From the cell containing the given text, extract its center point as [x, y] coordinate. 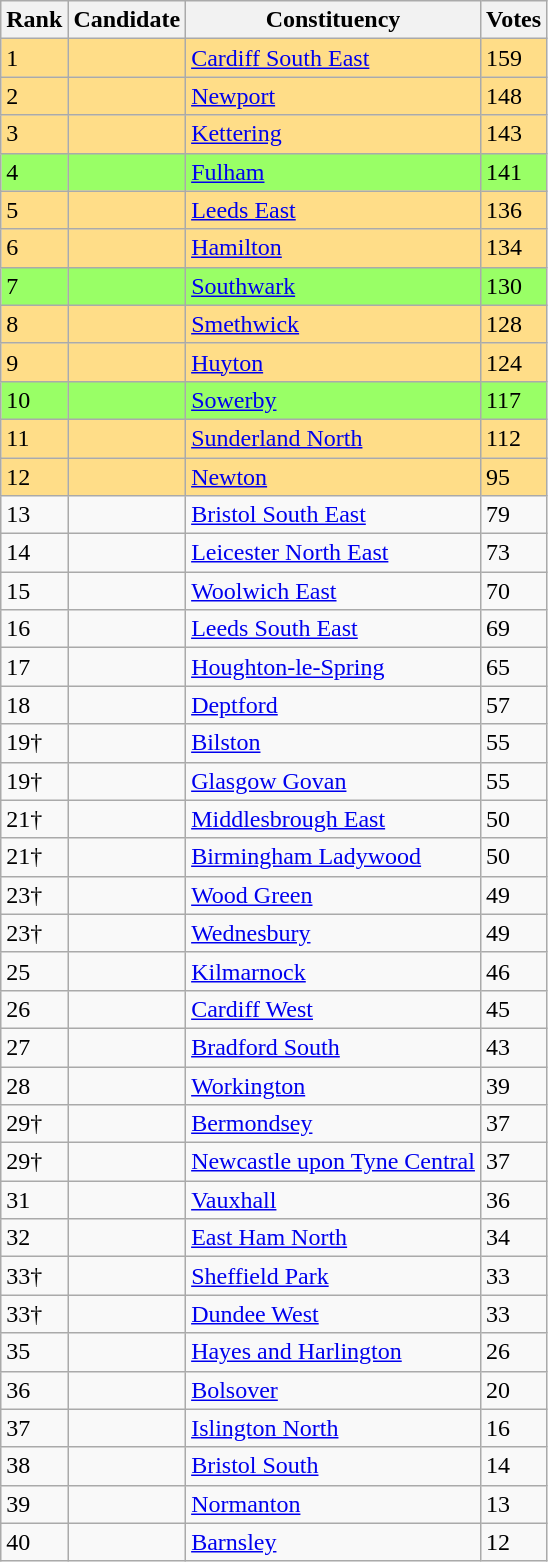
Hamilton [334, 248]
3 [34, 134]
Cardiff West [334, 1009]
Houghton-le-Spring [334, 667]
Bristol South East [334, 515]
Leicester North East [334, 553]
141 [513, 172]
46 [513, 971]
Leeds East [334, 210]
Islington North [334, 1428]
Birmingham Ladywood [334, 857]
Cardiff South East [334, 58]
35 [34, 1352]
130 [513, 286]
Bilston [334, 743]
Huyton [334, 362]
6 [34, 248]
Sunderland North [334, 438]
40 [34, 1542]
Fulham [334, 172]
Smethwick [334, 324]
117 [513, 400]
Barnsley [334, 1542]
95 [513, 477]
28 [34, 1085]
27 [34, 1047]
Kettering [334, 134]
Southwark [334, 286]
Middlesbrough East [334, 819]
10 [34, 400]
Sowerby [334, 400]
128 [513, 324]
143 [513, 134]
East Ham North [334, 1238]
Kilmarnock [334, 971]
15 [34, 591]
Newcastle upon Tyne Central [334, 1162]
Glasgow Govan [334, 781]
Vauxhall [334, 1200]
Constituency [334, 20]
32 [34, 1238]
43 [513, 1047]
7 [34, 286]
31 [34, 1200]
4 [34, 172]
73 [513, 553]
Wednesbury [334, 933]
11 [34, 438]
2 [34, 96]
Bristol South [334, 1466]
Bradford South [334, 1047]
69 [513, 629]
9 [34, 362]
159 [513, 58]
112 [513, 438]
Hayes and Harlington [334, 1352]
25 [34, 971]
Newton [334, 477]
79 [513, 515]
Newport [334, 96]
1 [34, 58]
57 [513, 705]
Rank [34, 20]
Workington [334, 1085]
Dundee West [334, 1314]
Wood Green [334, 895]
70 [513, 591]
148 [513, 96]
124 [513, 362]
38 [34, 1466]
45 [513, 1009]
Deptford [334, 705]
5 [34, 210]
Sheffield Park [334, 1276]
65 [513, 667]
Woolwich East [334, 591]
Bermondsey [334, 1124]
136 [513, 210]
Votes [513, 20]
Leeds South East [334, 629]
20 [513, 1390]
8 [34, 324]
17 [34, 667]
18 [34, 705]
Bolsover [334, 1390]
34 [513, 1238]
Normanton [334, 1504]
134 [513, 248]
Candidate [127, 20]
